Detect which cell encompasses the target text, then output its (X, Y) center coordinate. 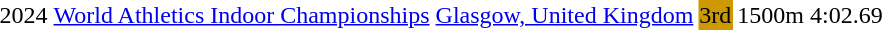
1500m (771, 15)
World Athletics Indoor Championships (242, 15)
3rd (716, 15)
Glasgow, United Kingdom (564, 15)
